Extract the [X, Y] coordinate from the center of the cell holding the provided text.  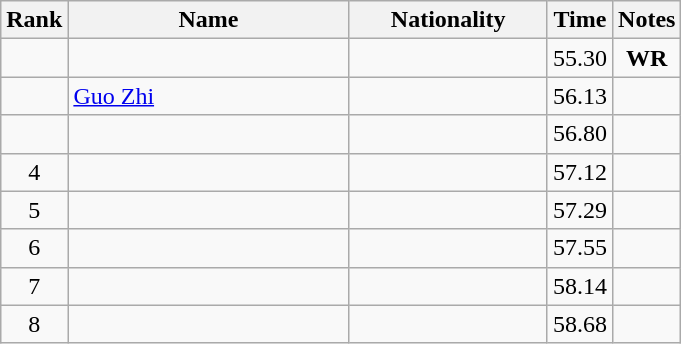
Name [208, 20]
Rank [34, 20]
8 [34, 324]
5 [34, 210]
57.55 [580, 248]
6 [34, 248]
7 [34, 286]
4 [34, 172]
58.14 [580, 286]
Time [580, 20]
56.80 [580, 134]
Notes [647, 20]
58.68 [580, 324]
55.30 [580, 58]
Nationality [448, 20]
Guo Zhi [208, 96]
WR [647, 58]
56.13 [580, 96]
57.12 [580, 172]
57.29 [580, 210]
